Output the (x, y) coordinate of the center of the cell containing the given text.  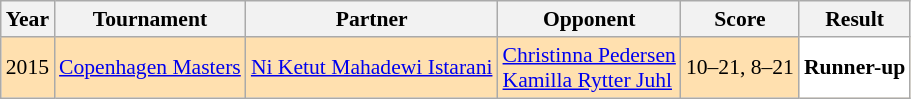
2015 (28, 68)
Opponent (590, 19)
Ni Ketut Mahadewi Istarani (372, 68)
Tournament (150, 19)
10–21, 8–21 (740, 68)
Result (854, 19)
Score (740, 19)
Year (28, 19)
Christinna Pedersen Kamilla Rytter Juhl (590, 68)
Runner-up (854, 68)
Copenhagen Masters (150, 68)
Partner (372, 19)
